Detect which cell encompasses the target text, then output its [x, y] center coordinate. 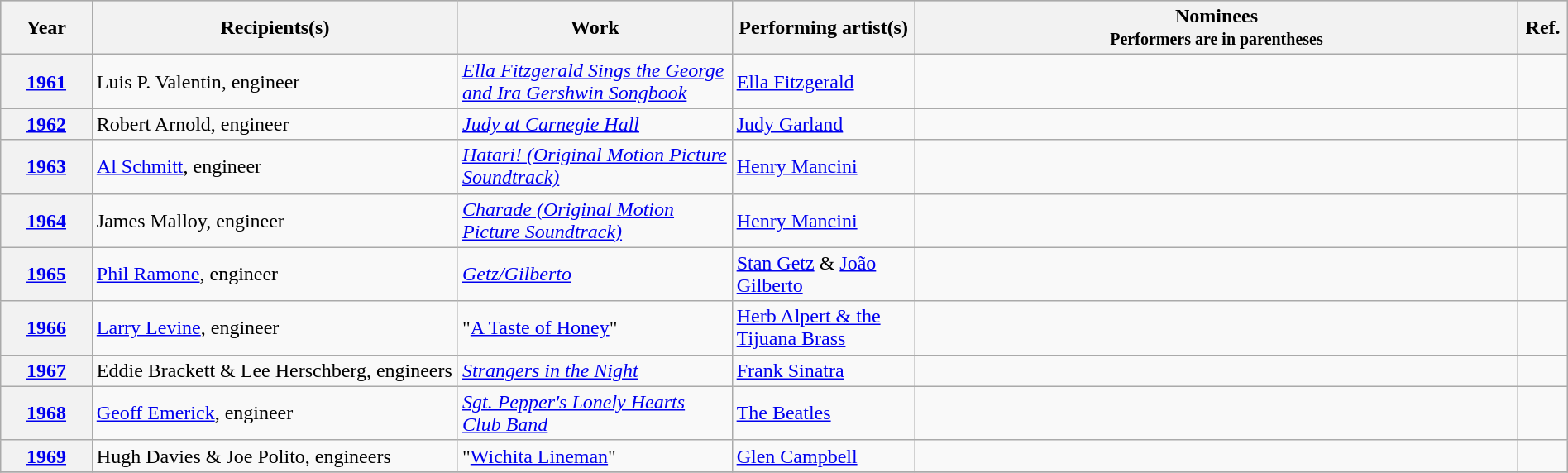
Ella Fitzgerald [824, 81]
Year [46, 28]
NomineesPerformers are in parentheses [1217, 28]
Getz/Gilberto [595, 275]
Judy at Carnegie Hall [595, 124]
Robert Arnold, engineer [275, 124]
Recipients(s) [275, 28]
The Beatles [824, 413]
Hugh Davies & Joe Polito, engineers [275, 456]
1961 [46, 81]
Geoff Emerick, engineer [275, 413]
1967 [46, 370]
1963 [46, 167]
1966 [46, 327]
Al Schmitt, engineer [275, 167]
Ref. [1543, 28]
Phil Ramone, engineer [275, 275]
"A Taste of Honey" [595, 327]
1969 [46, 456]
Glen Campbell [824, 456]
Work [595, 28]
Strangers in the Night [595, 370]
1968 [46, 413]
Herb Alpert & the Tijuana Brass [824, 327]
Performing artist(s) [824, 28]
1965 [46, 275]
Luis P. Valentin, engineer [275, 81]
"Wichita Lineman" [595, 456]
James Malloy, engineer [275, 220]
Stan Getz & João Gilberto [824, 275]
Judy Garland [824, 124]
Frank Sinatra [824, 370]
Eddie Brackett & Lee Herschberg, engineers [275, 370]
1964 [46, 220]
Hatari! (Original Motion Picture Soundtrack) [595, 167]
Larry Levine, engineer [275, 327]
Sgt. Pepper's Lonely Hearts Club Band [595, 413]
1962 [46, 124]
Charade (Original Motion Picture Soundtrack) [595, 220]
Ella Fitzgerald Sings the George and Ira Gershwin Songbook [595, 81]
